Locate the cell with the specified text and output its [X, Y] center coordinate. 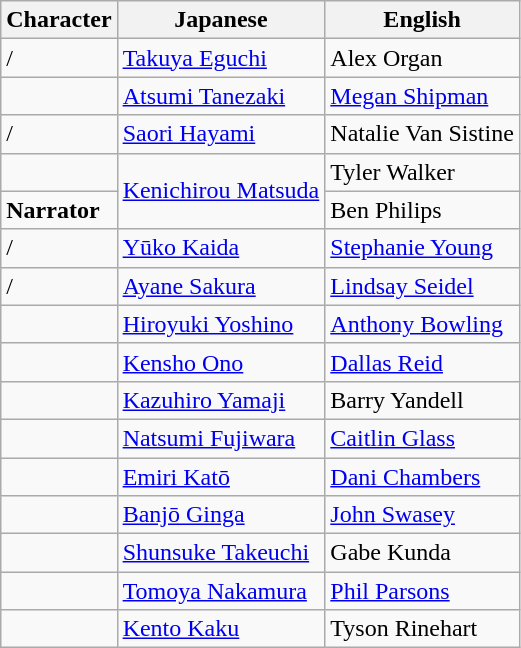
Narrator [59, 210]
Natsumi Fujiwara [221, 438]
Tyler Walker [422, 172]
Kazuhiro Yamaji [221, 400]
Yūko Kaida [221, 248]
Gabe Kunda [422, 553]
Saori Hayami [221, 134]
Phil Parsons [422, 591]
Hiroyuki Yoshino [221, 324]
Tomoya Nakamura [221, 591]
Tyson Rinehart [422, 629]
Ben Philips [422, 210]
Kensho Ono [221, 362]
Stephanie Young [422, 248]
Dallas Reid [422, 362]
Lindsay Seidel [422, 286]
Ayane Sakura [221, 286]
English [422, 20]
Banjō Ginga [221, 515]
Kento Kaku [221, 629]
John Swasey [422, 515]
Takuya Eguchi [221, 58]
Character [59, 20]
Megan Shipman [422, 96]
Kenichirou Matsuda [221, 191]
Emiri Katō [221, 477]
Anthony Bowling [422, 324]
Natalie Van Sistine [422, 134]
Shunsuke Takeuchi [221, 553]
Caitlin Glass [422, 438]
Alex Organ [422, 58]
Barry Yandell [422, 400]
Japanese [221, 20]
Atsumi Tanezaki [221, 96]
Dani Chambers [422, 477]
